Extract the (X, Y) coordinate from the center of the cell holding the provided text.  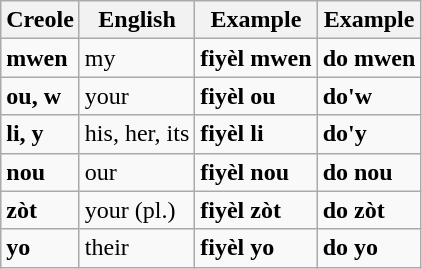
fiyèl mwen (256, 58)
my (136, 58)
your (pl.) (136, 210)
yo (40, 248)
fiyèl nou (256, 172)
his, her, its (136, 134)
do'w (369, 96)
do'y (369, 134)
do yo (369, 248)
your (136, 96)
English (136, 20)
fiyèl zòt (256, 210)
Creole (40, 20)
nou (40, 172)
li, y (40, 134)
do mwen (369, 58)
their (136, 248)
zòt (40, 210)
fiyèl li (256, 134)
do nou (369, 172)
mwen (40, 58)
fiyèl yo (256, 248)
do zòt (369, 210)
our (136, 172)
ou, w (40, 96)
fiyèl ou (256, 96)
